Find where the given text appears and provide that cell's center as (x, y) coordinate. 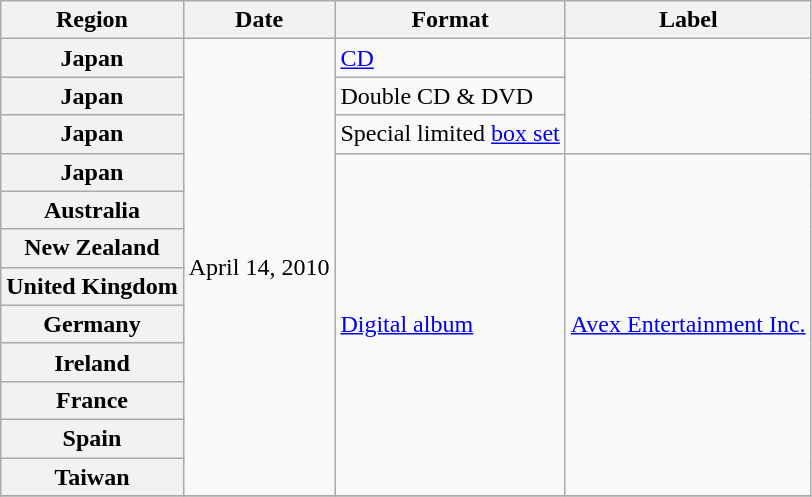
Region (92, 20)
Ireland (92, 362)
Format (450, 20)
CD (450, 58)
Australia (92, 210)
Germany (92, 324)
Double CD & DVD (450, 96)
France (92, 400)
Special limited box set (450, 134)
Digital album (450, 324)
United Kingdom (92, 286)
New Zealand (92, 248)
April 14, 2010 (259, 268)
Label (688, 20)
Avex Entertainment Inc. (688, 324)
Taiwan (92, 477)
Spain (92, 438)
Date (259, 20)
